Locate the cell with the specified text and output its (X, Y) center coordinate. 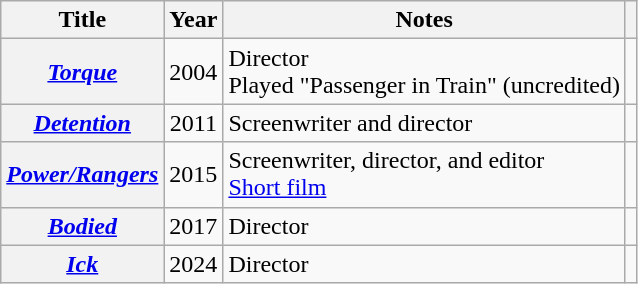
2017 (194, 226)
2011 (194, 123)
2024 (194, 264)
Title (82, 20)
Screenwriter, director, and editor Short film (424, 174)
Power/Rangers (82, 174)
Detention (82, 123)
Bodied (82, 226)
Notes (424, 20)
Director Played "Passenger in Train" (uncredited) (424, 72)
Ick (82, 264)
Year (194, 20)
2015 (194, 174)
Screenwriter and director (424, 123)
2004 (194, 72)
Torque (82, 72)
